Find where the given text appears and provide that cell's center as [x, y] coordinate. 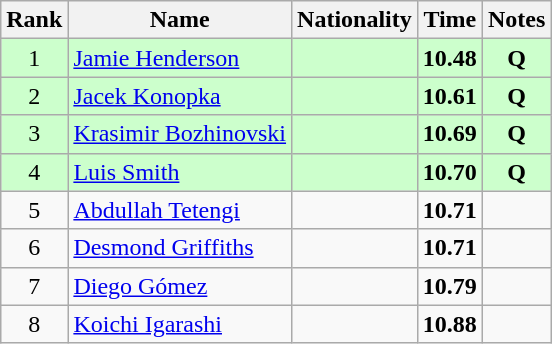
Luis Smith [180, 172]
Abdullah Tetengi [180, 210]
Koichi Igarashi [180, 324]
3 [34, 134]
6 [34, 248]
10.61 [450, 96]
8 [34, 324]
Notes [516, 20]
10.88 [450, 324]
1 [34, 58]
Rank [34, 20]
10.70 [450, 172]
Name [180, 20]
Desmond Griffiths [180, 248]
Jacek Konopka [180, 96]
10.79 [450, 286]
10.69 [450, 134]
4 [34, 172]
Krasimir Bozhinovski [180, 134]
7 [34, 286]
2 [34, 96]
10.48 [450, 58]
Time [450, 20]
Jamie Henderson [180, 58]
5 [34, 210]
Nationality [355, 20]
Diego Gómez [180, 286]
